Return the (X, Y) coordinate for the center point of the cell that contains the specified text.  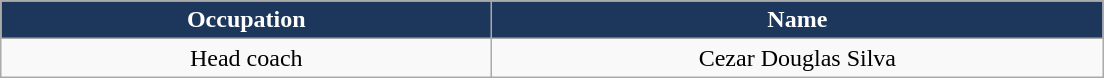
Head coach (246, 58)
Cezar Douglas Silva (798, 58)
Occupation (246, 20)
Name (798, 20)
